Detect which cell encompasses the target text, then output its [x, y] center coordinate. 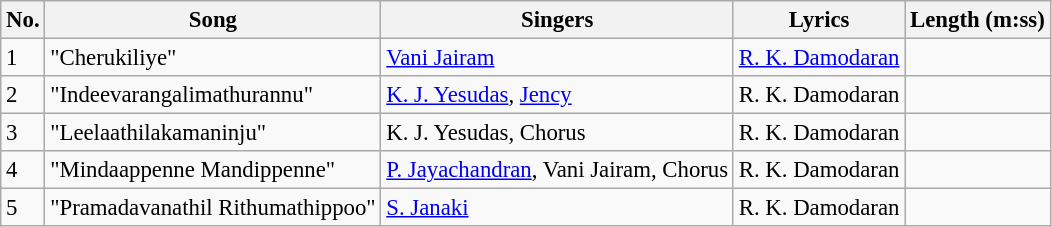
P. Jayachandran, Vani Jairam, Chorus [557, 170]
5 [23, 208]
"Pramadavanathil Rithumathippoo" [213, 208]
K. J. Yesudas, Chorus [557, 133]
Lyrics [818, 20]
K. J. Yesudas, Jency [557, 95]
"Mindaappenne Mandippenne" [213, 170]
Length (m:ss) [978, 20]
"Indeevarangalimathurannu" [213, 95]
3 [23, 133]
No. [23, 20]
1 [23, 58]
2 [23, 95]
Vani Jairam [557, 58]
4 [23, 170]
"Cherukiliye" [213, 58]
"Leelaathilakamaninju" [213, 133]
Song [213, 20]
S. Janaki [557, 208]
Singers [557, 20]
